Locate the cell with the specified text and output its [x, y] center coordinate. 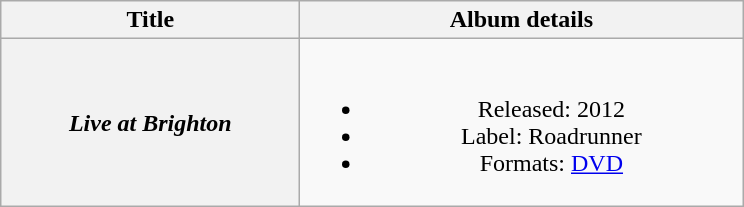
Live at Brighton [150, 122]
Title [150, 20]
Album details [522, 20]
Released: 2012Label: RoadrunnerFormats: DVD [522, 122]
